Search for the cell housing the specified text and yield its [x, y] center coordinate. 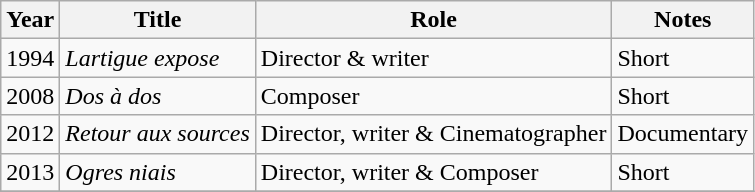
Director, writer & Composer [434, 172]
Ogres niais [158, 172]
Director, writer & Cinematographer [434, 134]
2008 [30, 96]
2013 [30, 172]
Retour aux sources [158, 134]
1994 [30, 58]
2012 [30, 134]
Lartigue expose [158, 58]
Notes [683, 20]
Role [434, 20]
Year [30, 20]
Composer [434, 96]
Documentary [683, 134]
Dos à dos [158, 96]
Director & writer [434, 58]
Title [158, 20]
